Identify which cell holds the provided text, then report its (X, Y) central coordinate. 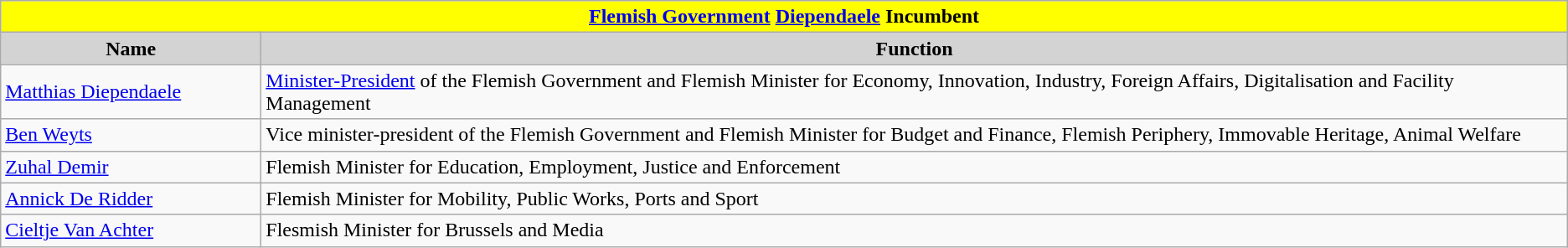
Name (131, 49)
Flemish Government Diependaele Incumbent (784, 17)
Vice minister-president of the Flemish Government and Flemish Minister for Budget and Finance, Flemish Periphery, Immovable Heritage, Animal Welfare (915, 135)
Matthias Diependaele (131, 92)
Ben Weyts (131, 135)
Flesmish Minister for Brussels and Media (915, 230)
Flemish Minister for Education, Employment, Justice and Enforcement (915, 167)
Annick De Ridder (131, 199)
Flemish Minister for Mobility, Public Works, Ports and Sport (915, 199)
Zuhal Demir (131, 167)
Function (915, 49)
Cieltje Van Achter (131, 230)
